Output the (X, Y) coordinate of the center of the cell containing the given text.  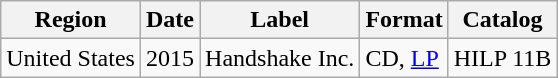
Label (280, 20)
Region (71, 20)
Handshake Inc. (280, 58)
Catalog (502, 20)
2015 (170, 58)
Format (404, 20)
Date (170, 20)
United States (71, 58)
CD, LP (404, 58)
HILP 11B (502, 58)
